Output the (X, Y) coordinate of the center of the cell containing the given text.  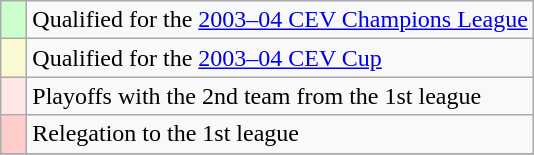
Relegation to the 1st league (280, 134)
Qualified for the 2003–04 CEV Champions League (280, 20)
Qualified for the 2003–04 CEV Cup (280, 58)
Playoffs with the 2nd team from the 1st league (280, 96)
